Scan for the cell matching the given text and deliver its (x, y) coordinate at center. 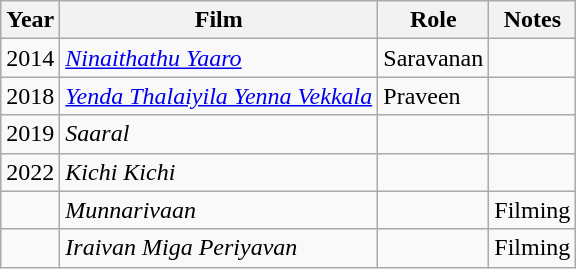
2022 (30, 172)
Year (30, 20)
Yenda Thalaiyila Yenna Vekkala (219, 96)
2018 (30, 96)
Film (219, 20)
Saravanan (434, 58)
Iraivan Miga Periyavan (219, 248)
Kichi Kichi (219, 172)
Role (434, 20)
Praveen (434, 96)
Saaral (219, 134)
Notes (532, 20)
2014 (30, 58)
2019 (30, 134)
Ninaithathu Yaaro (219, 58)
Munnarivaan (219, 210)
